Detect which cell encompasses the target text, then output its [X, Y] center coordinate. 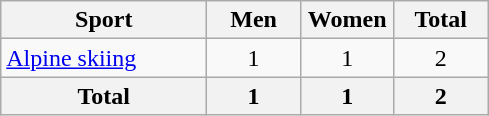
Sport [104, 20]
Alpine skiing [104, 58]
Men [254, 20]
Women [347, 20]
